Scan for the cell matching the given text and deliver its (x, y) coordinate at center. 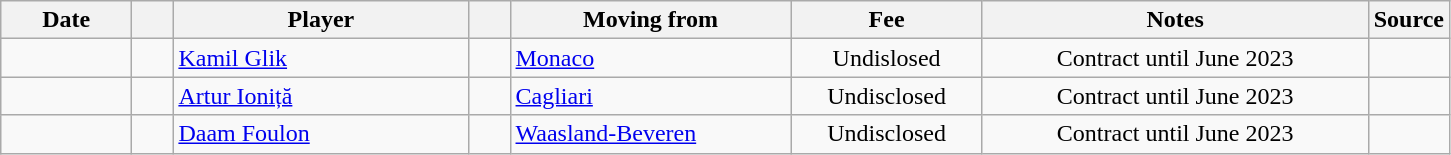
Cagliari (650, 96)
Notes (1175, 20)
Kamil Glik (321, 58)
Daam Foulon (321, 134)
Source (1408, 20)
Date (66, 20)
Player (321, 20)
Undislosed (886, 58)
Monaco (650, 58)
Fee (886, 20)
Waasland-Beveren (650, 134)
Moving from (650, 20)
Artur Ioniță (321, 96)
